Identify which cell holds the provided text, then report its [X, Y] central coordinate. 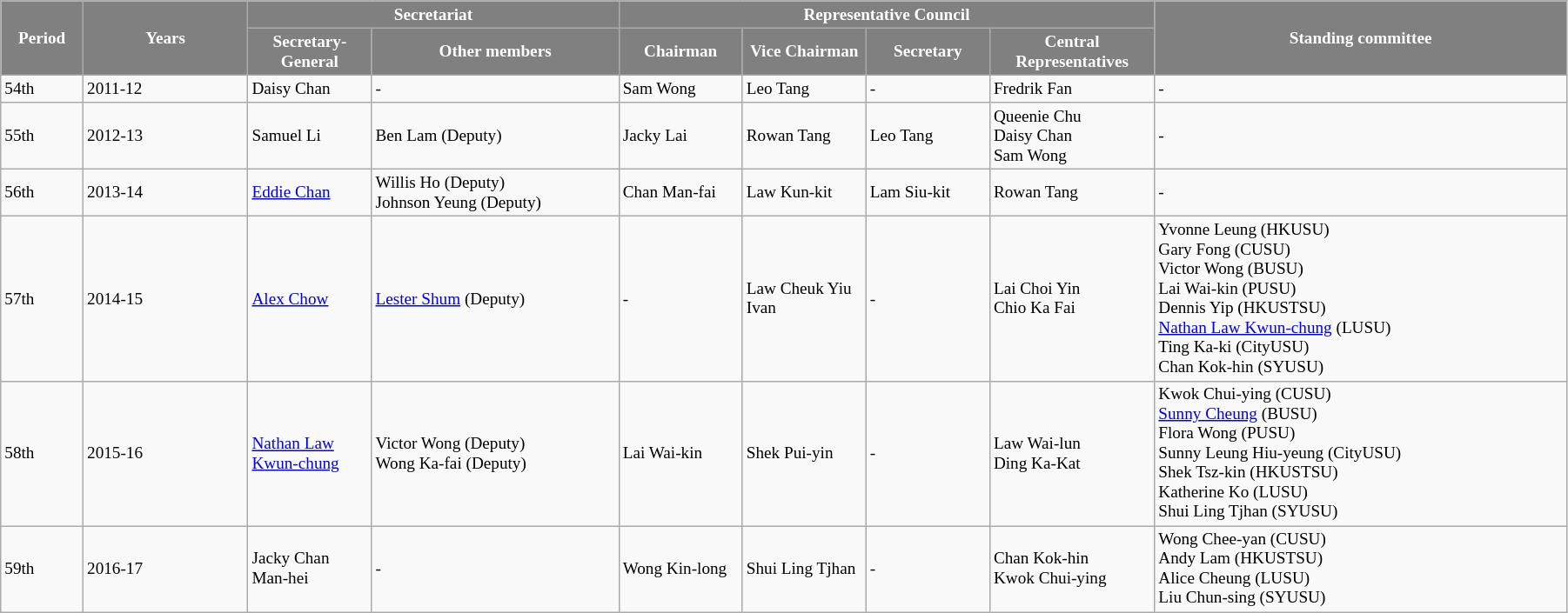
Secretary-General [310, 51]
Jacky Lai [680, 136]
Lai Wai-kin [680, 454]
Alex Chow [310, 299]
2012-13 [165, 136]
Years [165, 38]
Lester Shum (Deputy) [495, 299]
2013-14 [165, 193]
Eddie Chan [310, 193]
Representative Council [887, 15]
Secretary [928, 51]
2015-16 [165, 454]
56th [42, 193]
59th [42, 569]
Central Representatives [1072, 51]
Other members [495, 51]
Law Cheuk Yiu Ivan [804, 299]
Lam Siu-kit [928, 193]
Shui Ling Tjhan [804, 569]
Lai Choi YinChio Ka Fai [1072, 299]
Victor Wong (Deputy)Wong Ka-fai (Deputy) [495, 454]
Law Wai-lunDing Ka-Kat [1072, 454]
Samuel Li [310, 136]
Jacky Chan Man-hei [310, 569]
Chan Man-fai [680, 193]
54th [42, 89]
Standing committee [1361, 38]
Daisy Chan [310, 89]
57th [42, 299]
Chan Kok-hinKwok Chui-ying [1072, 569]
2016-17 [165, 569]
Secretariat [433, 15]
Chairman [680, 51]
55th [42, 136]
Fredrik Fan [1072, 89]
Nathan Law Kwun-chung [310, 454]
Vice Chairman [804, 51]
Law Kun-kit [804, 193]
58th [42, 454]
Sam Wong [680, 89]
Period [42, 38]
Ben Lam (Deputy) [495, 136]
2011-12 [165, 89]
2014-15 [165, 299]
Shek Pui-yin [804, 454]
Wong Chee-yan (CUSU)Andy Lam (HKUSTSU)Alice Cheung (LUSU)Liu Chun-sing (SYUSU) [1361, 569]
Willis Ho (Deputy)Johnson Yeung (Deputy) [495, 193]
Queenie ChuDaisy ChanSam Wong [1072, 136]
Wong Kin-long [680, 569]
